Capture the cell that displays the provided text and extract its (X, Y) central coordinate. 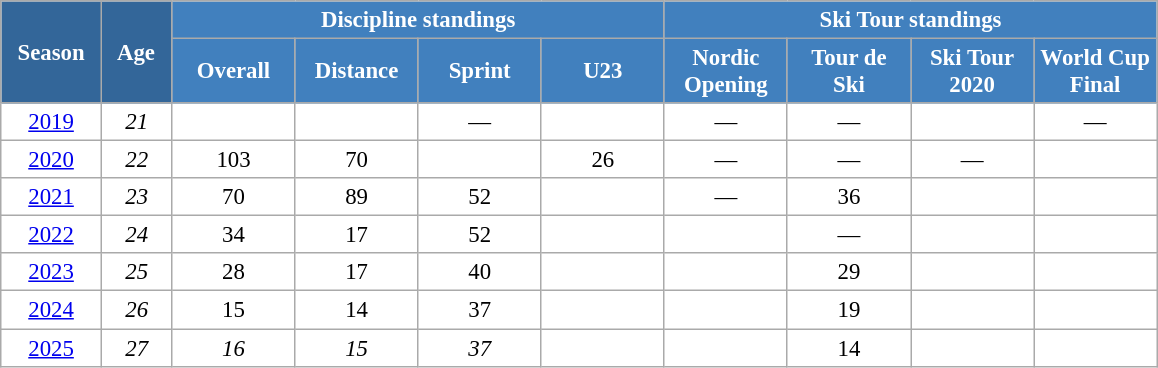
Tour deSki (848, 72)
34 (234, 235)
36 (848, 197)
Ski Tour2020 (972, 72)
2020 (52, 160)
Age (136, 52)
2023 (52, 273)
40 (480, 273)
29 (848, 273)
2021 (52, 197)
16 (234, 348)
28 (234, 273)
Discipline standings (418, 20)
Sprint (480, 72)
NordicOpening (726, 72)
Season (52, 52)
27 (136, 348)
World CupFinal (1096, 72)
2025 (52, 348)
89 (356, 197)
2024 (52, 310)
2019 (52, 122)
103 (234, 160)
23 (136, 197)
Overall (234, 72)
19 (848, 310)
22 (136, 160)
2022 (52, 235)
21 (136, 122)
Distance (356, 72)
24 (136, 235)
25 (136, 273)
Ski Tour standings (910, 20)
U23 (602, 72)
